For the text-containing cell, return its midpoint in (x, y) coordinate format. 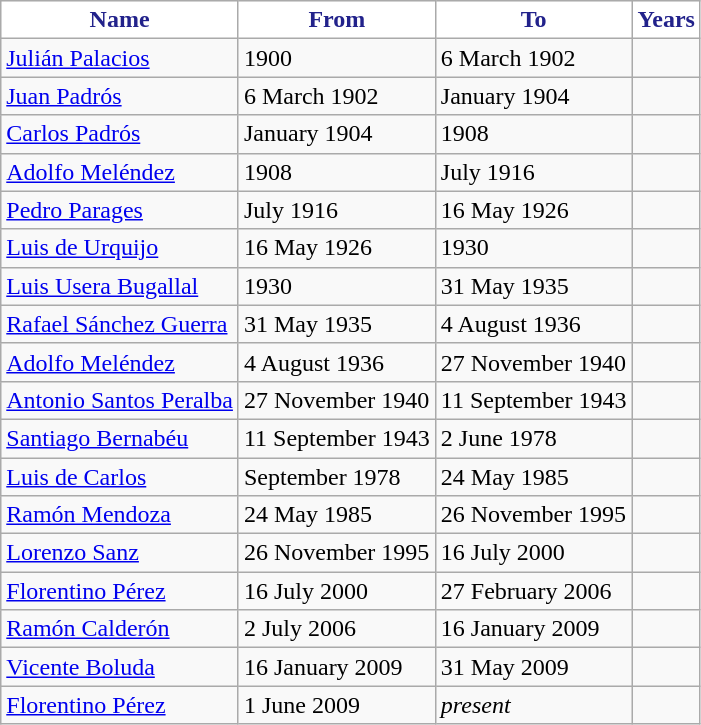
present (534, 705)
From (336, 20)
2 July 2006 (336, 629)
Ramón Calderón (120, 629)
Lorenzo Sanz (120, 553)
Julián Palacios (120, 58)
Carlos Padrós (120, 134)
Name (120, 20)
Ramón Mendoza (120, 515)
September 1978 (336, 477)
To (534, 20)
Antonio Santos Peralba (120, 400)
Luis de Urquijo (120, 248)
Juan Padrós (120, 96)
27 February 2006 (534, 591)
Vicente Boluda (120, 667)
Luis de Carlos (120, 477)
1 June 2009 (336, 705)
2 June 1978 (534, 438)
1900 (336, 58)
Rafael Sánchez Guerra (120, 324)
Years (666, 20)
31 May 2009 (534, 667)
Santiago Bernabéu (120, 438)
Pedro Parages (120, 210)
Luis Usera Bugallal (120, 286)
